Determine the [X, Y] coordinate at the center of the cell enclosing the given text.  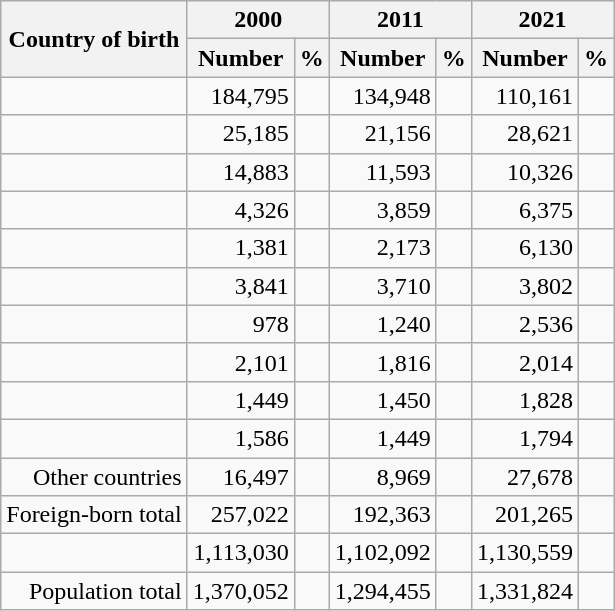
Foreign-born total [94, 515]
27,678 [524, 477]
2000 [258, 20]
10,326 [524, 172]
201,265 [524, 515]
6,130 [524, 248]
1,294,455 [382, 591]
16,497 [240, 477]
3,710 [382, 286]
2,014 [524, 362]
1,370,052 [240, 591]
1,381 [240, 248]
1,130,559 [524, 553]
1,113,030 [240, 553]
25,185 [240, 134]
2,173 [382, 248]
14,883 [240, 172]
110,161 [524, 96]
Other countries [94, 477]
257,022 [240, 515]
Country of birth [94, 39]
2,101 [240, 362]
1,586 [240, 438]
8,969 [382, 477]
192,363 [382, 515]
1,450 [382, 400]
4,326 [240, 210]
978 [240, 324]
3,859 [382, 210]
28,621 [524, 134]
184,795 [240, 96]
6,375 [524, 210]
1,794 [524, 438]
3,802 [524, 286]
2021 [542, 20]
1,816 [382, 362]
Population total [94, 591]
21,156 [382, 134]
2,536 [524, 324]
1,240 [382, 324]
1,331,824 [524, 591]
1,828 [524, 400]
2011 [400, 20]
11,593 [382, 172]
134,948 [382, 96]
1,102,092 [382, 553]
3,841 [240, 286]
